Capture the cell that displays the provided text and extract its [x, y] central coordinate. 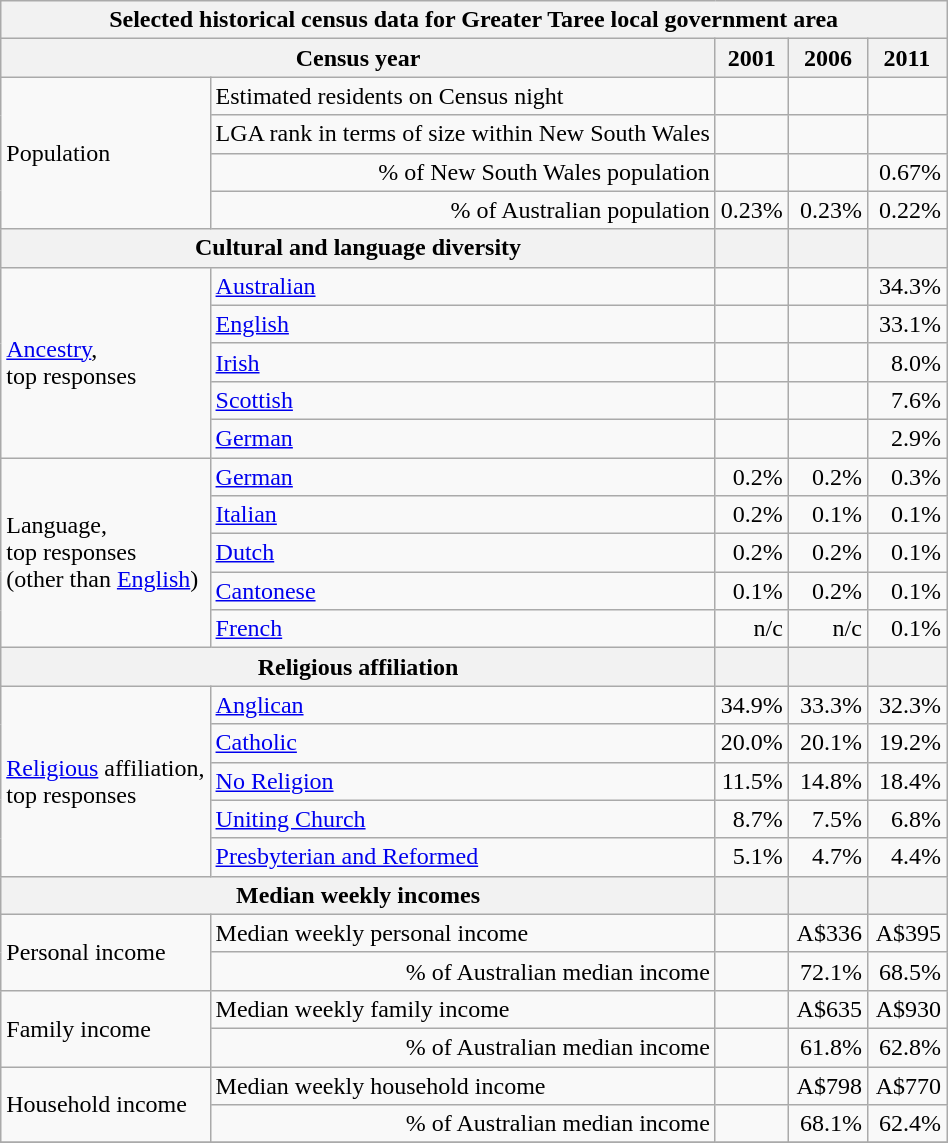
62.8% [906, 1047]
14.8% [828, 781]
No Religion [462, 781]
5.1% [752, 857]
4.4% [906, 857]
6.8% [906, 819]
2001 [752, 58]
Australian [462, 286]
11.5% [752, 781]
Median weekly incomes [358, 895]
0.67% [906, 172]
68.5% [906, 971]
7.5% [828, 819]
62.4% [906, 1124]
A$635 [828, 1009]
Anglican [462, 705]
% of Australian population [462, 210]
20.1% [828, 743]
34.3% [906, 286]
Italian [462, 515]
61.8% [828, 1047]
20.0% [752, 743]
A$336 [828, 933]
8.0% [906, 362]
68.1% [828, 1124]
Ancestry,top responses [106, 362]
Religious affiliation [358, 667]
Religious affiliation,top responses [106, 781]
English [462, 324]
French [462, 629]
Cultural and language diversity [358, 248]
Median weekly personal income [462, 933]
A$770 [906, 1085]
Family income [106, 1028]
LGA rank in terms of size within New South Wales [462, 134]
A$930 [906, 1009]
Dutch [462, 553]
Household income [106, 1104]
4.7% [828, 857]
Estimated residents on Census night [462, 96]
Median weekly family income [462, 1009]
2011 [906, 58]
Selected historical census data for Greater Taree local government area [474, 20]
Language,top responses(other than English) [106, 553]
Scottish [462, 400]
Catholic [462, 743]
7.6% [906, 400]
2.9% [906, 438]
33.1% [906, 324]
Presbyterian and Reformed [462, 857]
% of New South Wales population [462, 172]
Uniting Church [462, 819]
Census year [358, 58]
Population [106, 153]
Median weekly household income [462, 1085]
A$395 [906, 933]
2006 [828, 58]
0.3% [906, 477]
Irish [462, 362]
33.3% [828, 705]
8.7% [752, 819]
32.3% [906, 705]
Personal income [106, 952]
18.4% [906, 781]
72.1% [828, 971]
34.9% [752, 705]
Cantonese [462, 591]
A$798 [828, 1085]
0.22% [906, 210]
19.2% [906, 743]
